Output the [X, Y] coordinate of the center of the cell containing the given text.  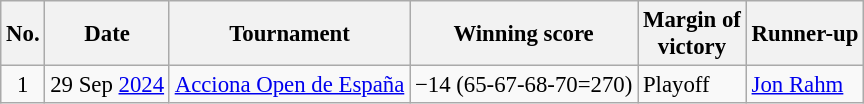
1 [23, 85]
Date [107, 34]
Runner-up [804, 34]
Playoff [692, 85]
Acciona Open de España [289, 85]
Tournament [289, 34]
Winning score [524, 34]
29 Sep 2024 [107, 85]
Margin ofvictory [692, 34]
No. [23, 34]
Jon Rahm [804, 85]
−14 (65-67-68-70=270) [524, 85]
